Capture the cell that displays the provided text and extract its (x, y) central coordinate. 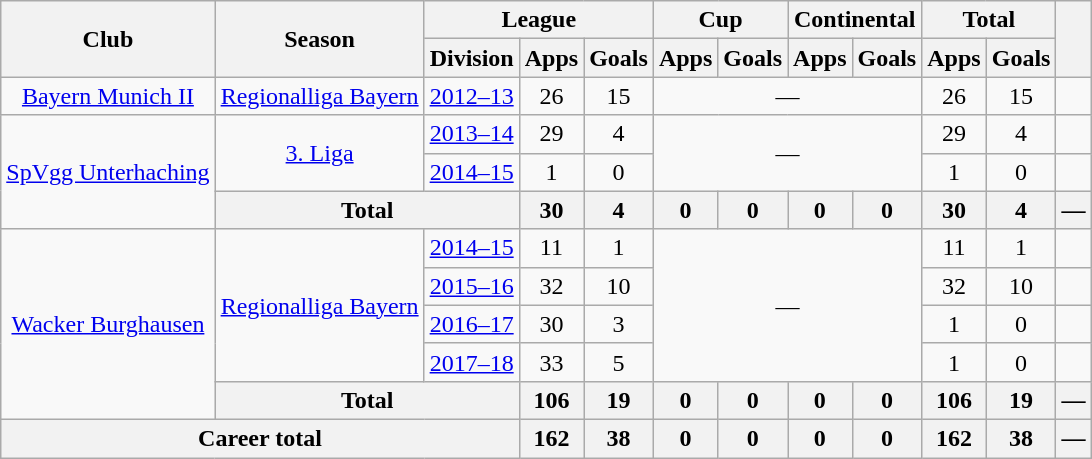
League (538, 20)
Career total (260, 438)
2016–17 (472, 324)
SpVgg Unterhaching (108, 172)
2017–18 (472, 362)
3. Liga (320, 153)
Wacker Burghausen (108, 324)
Cup (720, 20)
Continental (855, 20)
33 (551, 362)
Season (320, 39)
2012–13 (472, 96)
2015–16 (472, 286)
5 (619, 362)
2013–14 (472, 134)
Bayern Munich II (108, 96)
3 (619, 324)
Club (108, 39)
Division (472, 58)
